Scan for the cell matching the given text and deliver its (x, y) coordinate at center. 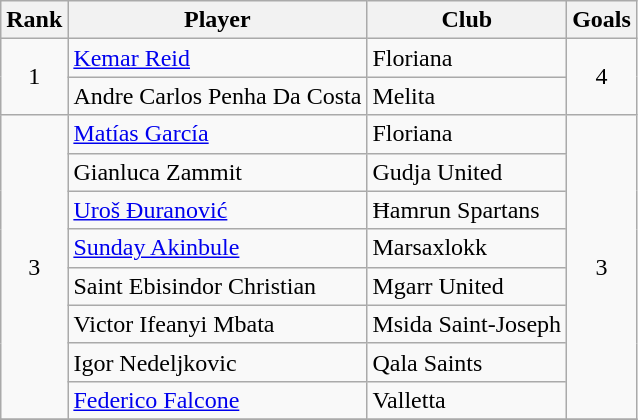
Player (218, 20)
Club (467, 20)
4 (602, 77)
Matías García (218, 134)
Victor Ifeanyi Mbata (218, 324)
Valletta (467, 400)
Gianluca Zammit (218, 172)
Sunday Akinbule (218, 248)
Federico Falcone (218, 400)
Msida Saint-Joseph (467, 324)
Mgarr United (467, 286)
1 (34, 77)
Saint Ebisindor Christian (218, 286)
Marsaxlokk (467, 248)
Rank (34, 20)
Qala Saints (467, 362)
Melita (467, 96)
Andre Carlos Penha Da Costa (218, 96)
Goals (602, 20)
Igor Nedeljkovic (218, 362)
Uroš Đuranović (218, 210)
Gudja United (467, 172)
Kemar Reid (218, 58)
Ħamrun Spartans (467, 210)
